Capture the cell that displays the provided text and extract its [X, Y] central coordinate. 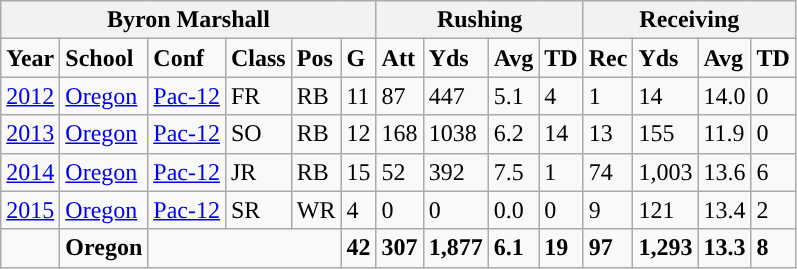
13.6 [724, 172]
2014 [30, 172]
121 [666, 210]
Receiving [689, 20]
6 [773, 172]
13 [608, 134]
6.1 [514, 248]
13.4 [724, 210]
8 [773, 248]
13.3 [724, 248]
Byron Marshall [188, 20]
2013 [30, 134]
1,003 [666, 172]
Rec [608, 58]
2015 [30, 210]
SR [258, 210]
2 [773, 210]
FR [258, 96]
11.9 [724, 134]
168 [400, 134]
SO [258, 134]
307 [400, 248]
1,293 [666, 248]
2012 [30, 96]
6.2 [514, 134]
14.0 [724, 96]
15 [358, 172]
Conf [187, 58]
19 [561, 248]
52 [400, 172]
9 [608, 210]
G [358, 58]
74 [608, 172]
Year [30, 58]
155 [666, 134]
7.5 [514, 172]
1,877 [456, 248]
97 [608, 248]
11 [358, 96]
Class [258, 58]
12 [358, 134]
JR [258, 172]
WR [316, 210]
0.0 [514, 210]
447 [456, 96]
5.1 [514, 96]
Att [400, 58]
Pos [316, 58]
392 [456, 172]
87 [400, 96]
1038 [456, 134]
Rushing [480, 20]
42 [358, 248]
School [104, 58]
